Pinpoint the cell where the given text exists, returning its [X, Y] midpoint coordinate. 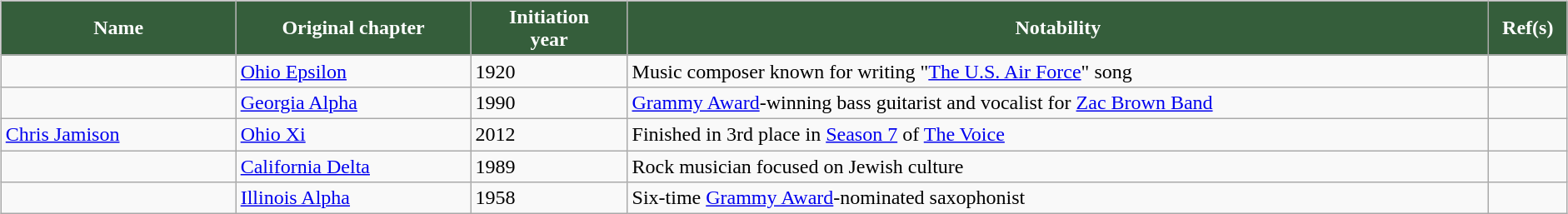
California Delta [353, 166]
Georgia Alpha [353, 102]
Ref(s) [1528, 28]
2012 [549, 134]
Rock musician focused on Jewish culture [1058, 166]
1989 [549, 166]
1920 [549, 71]
Ohio Xi [353, 134]
Finished in 3rd place in Season 7 of The Voice [1058, 134]
Six-time Grammy Award-nominated saxophonist [1058, 198]
1958 [549, 198]
Illinois Alpha [353, 198]
1990 [549, 102]
Ohio Epsilon [353, 71]
Grammy Award-winning bass guitarist and vocalist for Zac Brown Band [1058, 102]
Original chapter [353, 28]
Name [118, 28]
Initiationyear [549, 28]
Chris Jamison [118, 134]
Notability [1058, 28]
Music composer known for writing "The U.S. Air Force" song [1058, 71]
